Find where the given text appears and provide that cell's center as [X, Y] coordinate. 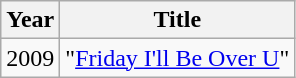
Title [178, 20]
"Friday I'll Be Over U" [178, 58]
2009 [30, 58]
Year [30, 20]
